Extract the (X, Y) coordinate from the center of the cell holding the provided text.  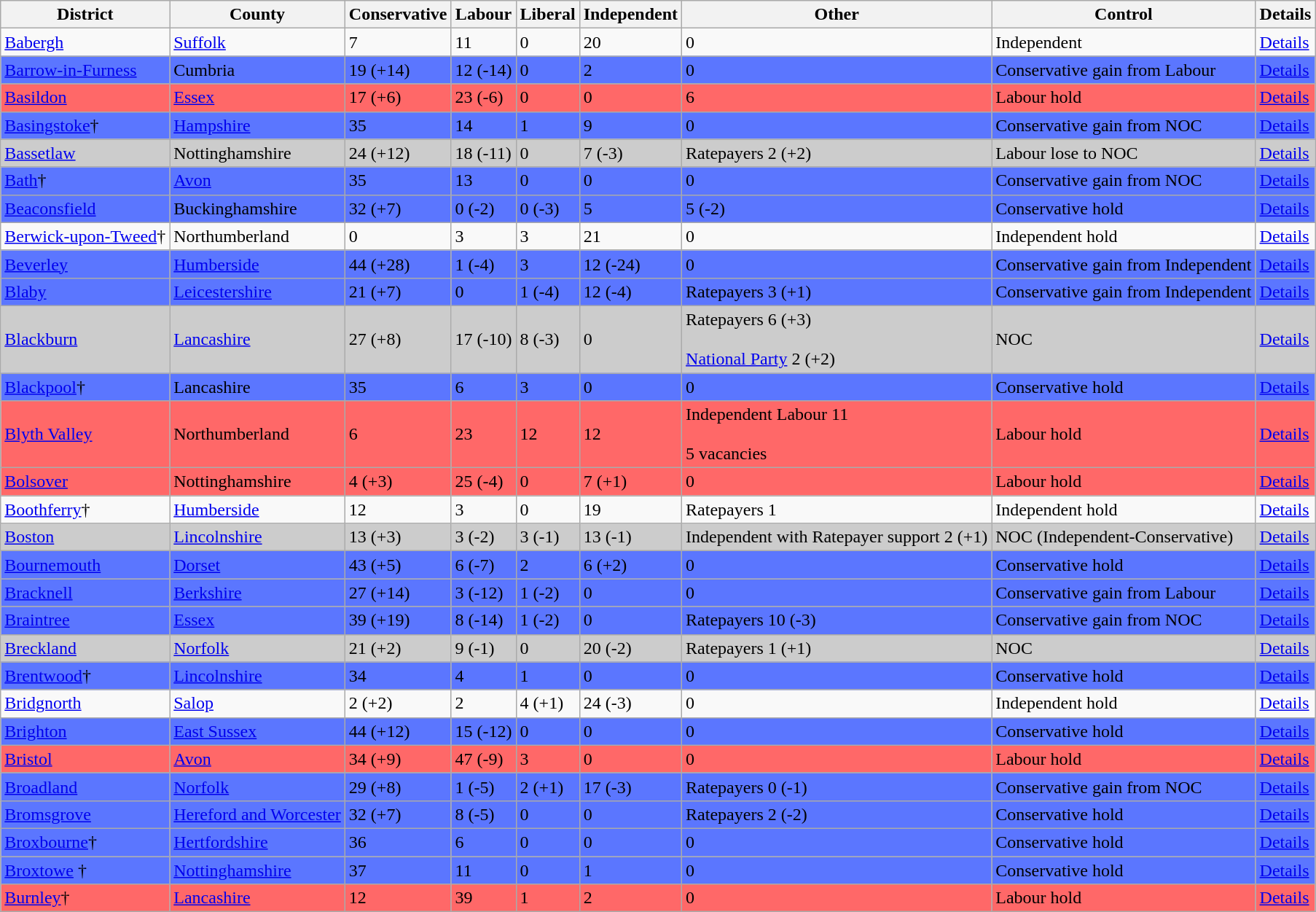
29 (+8) (398, 787)
4 (+1) (548, 704)
13 (484, 181)
Burnley† (85, 898)
3 (-2) (484, 537)
21 (+2) (398, 648)
Bolsover (85, 482)
5 (-2) (837, 208)
20 (630, 42)
Bracknell (85, 593)
7 (398, 42)
Bath† (85, 181)
Dorset (258, 565)
Blaby (85, 292)
Bristol (85, 759)
Basingstoke† (85, 125)
17 (+6) (398, 98)
2 (+2) (398, 704)
Boston (85, 537)
Hertfordshire (258, 842)
27 (+8) (398, 339)
Blyth Valley (85, 434)
8 (-14) (484, 620)
Other (837, 15)
34 (+9) (398, 759)
Beaconsfield (85, 208)
Leicestershire (258, 292)
Liberal (548, 15)
Breckland (85, 648)
Control (1124, 15)
12 (-14) (484, 70)
Broadland (85, 787)
District (85, 15)
3 (-1) (548, 537)
23 (-6) (484, 98)
21 (630, 236)
7 (-3) (630, 153)
13 (-1) (630, 537)
23 (484, 434)
17 (-3) (630, 787)
Ratepayers 1 (+1) (837, 648)
Barrow-in-Furness (85, 70)
3 (-12) (484, 593)
Broxtowe † (85, 870)
Suffolk (258, 42)
21 (+7) (398, 292)
27 (+14) (398, 593)
18 (-11) (484, 153)
39 (484, 898)
2 (+1) (548, 787)
Blackpool† (85, 387)
8 (-3) (548, 339)
Ratepayers 3 (+1) (837, 292)
19 (+14) (398, 70)
6 (+2) (630, 565)
1 (-5) (484, 787)
15 (-12) (484, 731)
0 (-2) (484, 208)
Boothferry† (85, 510)
4 (484, 676)
Ratepayers 10 (-3) (837, 620)
Bromsgrove (85, 814)
12 (-24) (630, 264)
Independent Labour 115 vacancies (837, 434)
Berwick-upon-Tweed† (85, 236)
Buckinghamshire (258, 208)
Ratepayers 1 (837, 510)
25 (-4) (484, 482)
0 (-3) (548, 208)
39 (+19) (398, 620)
44 (+12) (398, 731)
Labour (484, 15)
4 (+3) (398, 482)
Independent with Ratepayer support 2 (+1) (837, 537)
Hereford and Worcester (258, 814)
Basildon (85, 98)
9 (630, 125)
9 (-1) (484, 648)
Brentwood† (85, 676)
County (258, 15)
Braintree (85, 620)
12 (-4) (630, 292)
8 (-5) (484, 814)
24 (-3) (630, 704)
37 (398, 870)
36 (398, 842)
7 (+1) (630, 482)
Brighton (85, 731)
Babergh (85, 42)
Ratepayers 2 (-2) (837, 814)
44 (+28) (398, 264)
43 (+5) (398, 565)
Labour lose to NOC (1124, 153)
Cumbria (258, 70)
NOC (Independent-Conservative) (1124, 537)
East Sussex (258, 731)
Ratepayers 2 (+2) (837, 153)
47 (-9) (484, 759)
Blackburn (85, 339)
Ratepayers 6 (+3)National Party 2 (+2) (837, 339)
Hampshire (258, 125)
13 (+3) (398, 537)
20 (-2) (630, 648)
Broxbourne† (85, 842)
Conservative (398, 15)
Beverley (85, 264)
Berkshire (258, 593)
Bournemouth (85, 565)
Bridgnorth (85, 704)
24 (+12) (398, 153)
17 (-10) (484, 339)
Bassetlaw (85, 153)
14 (484, 125)
34 (398, 676)
19 (630, 510)
Ratepayers 0 (-1) (837, 787)
5 (630, 208)
Salop (258, 704)
6 (-7) (484, 565)
